Scan for the cell matching the given text and deliver its (x, y) coordinate at center. 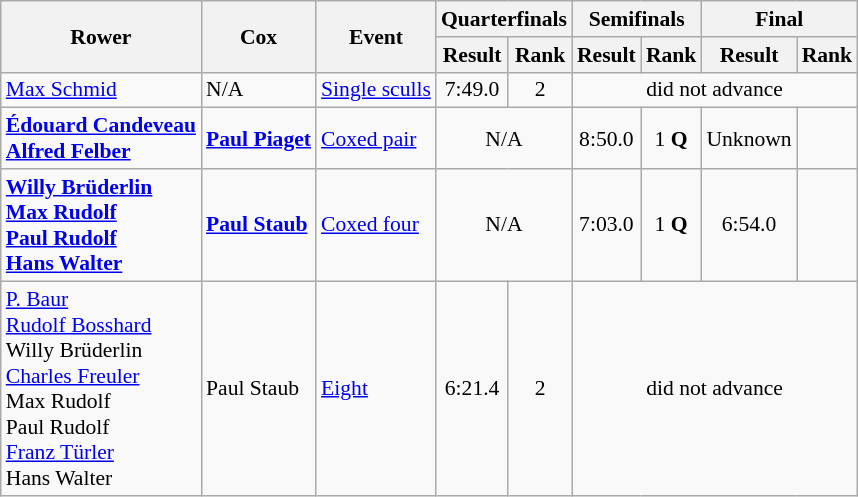
Coxed pair (376, 138)
Final (779, 19)
7:03.0 (606, 225)
Eight (376, 388)
P. Baur Rudolf Bosshard Willy Brüderlin Charles Freuler Max Rudolf Paul Rudolf Franz Türler Hans Walter (101, 388)
Édouard Candeveau Alfred Felber (101, 138)
Max Schmid (101, 90)
Cox (258, 36)
Single sculls (376, 90)
7:49.0 (472, 90)
6:21.4 (472, 388)
Event (376, 36)
Quarterfinals (504, 19)
8:50.0 (606, 138)
Unknown (748, 138)
Willy Brüderlin Max Rudolf Paul Rudolf Hans Walter (101, 225)
Paul Piaget (258, 138)
6:54.0 (748, 225)
Coxed four (376, 225)
Rower (101, 36)
Semifinals (636, 19)
